Pinpoint the cell where the given text exists, returning its (X, Y) midpoint coordinate. 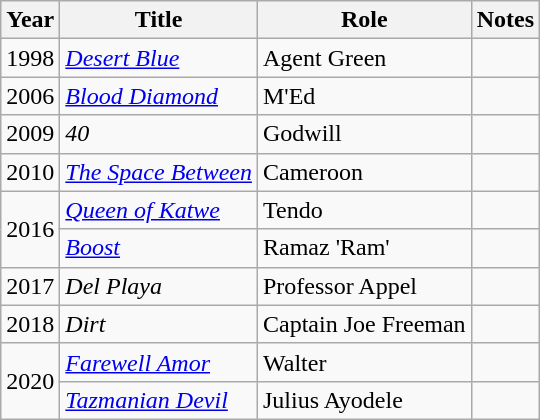
Professor Appel (364, 286)
The Space Between (159, 172)
Tazmanian Devil (159, 400)
Farewell Amor (159, 362)
2016 (30, 229)
2018 (30, 324)
Year (30, 20)
Del Playa (159, 286)
2006 (30, 96)
Title (159, 20)
Role (364, 20)
Cameroon (364, 172)
Captain Joe Freeman (364, 324)
Queen of Katwe (159, 210)
Godwill (364, 134)
2017 (30, 286)
Blood Diamond (159, 96)
M'Ed (364, 96)
2010 (30, 172)
2020 (30, 381)
Ramaz 'Ram' (364, 248)
Notes (505, 20)
Julius Ayodele (364, 400)
Tendo (364, 210)
Desert Blue (159, 58)
40 (159, 134)
Agent Green (364, 58)
1998 (30, 58)
Walter (364, 362)
Boost (159, 248)
Dirt (159, 324)
2009 (30, 134)
